Detect which cell encompasses the target text, then output its (X, Y) center coordinate. 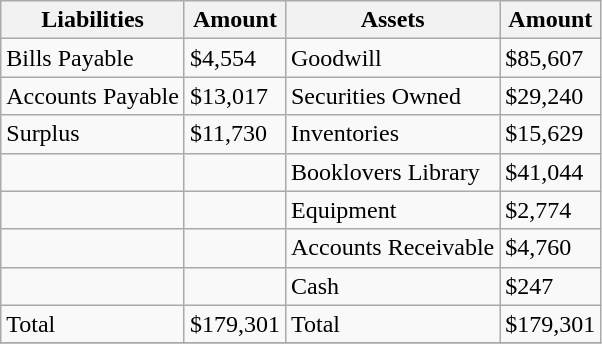
$85,607 (550, 58)
Accounts Receivable (392, 248)
Goodwill (392, 58)
Cash (392, 286)
Accounts Payable (93, 96)
Liabilities (93, 20)
Inventories (392, 134)
$4,554 (234, 58)
$247 (550, 286)
$11,730 (234, 134)
$2,774 (550, 210)
$4,760 (550, 248)
$29,240 (550, 96)
Assets (392, 20)
$41,044 (550, 172)
Securities Owned (392, 96)
Bills Payable (93, 58)
$15,629 (550, 134)
Booklovers Library (392, 172)
Surplus (93, 134)
$13,017 (234, 96)
Equipment (392, 210)
